Return the (x, y) coordinate for the center point of the cell that contains the specified text.  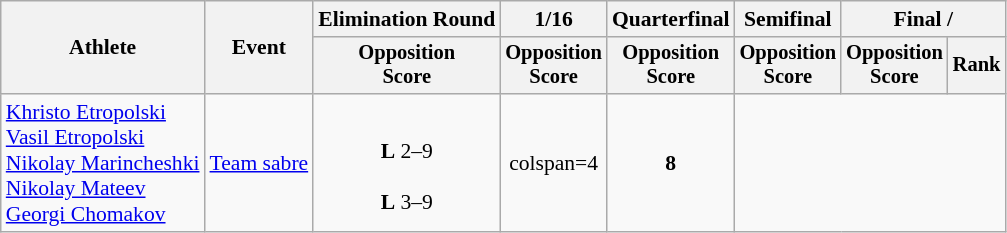
8 (671, 163)
Khristo EtropolskiVasil EtropolskiNikolay MarincheshkiNikolay MateevGeorgi Chomakov (103, 163)
colspan=4 (554, 163)
Quarterfinal (671, 19)
Elimination Round (406, 19)
Athlete (103, 48)
Event (260, 48)
Final / (923, 19)
Team sabre (260, 163)
Semifinal (788, 19)
Rank (977, 66)
1/16 (554, 19)
L 2–9L 3–9 (406, 163)
